For the text-containing cell, return its midpoint in [x, y] coordinate format. 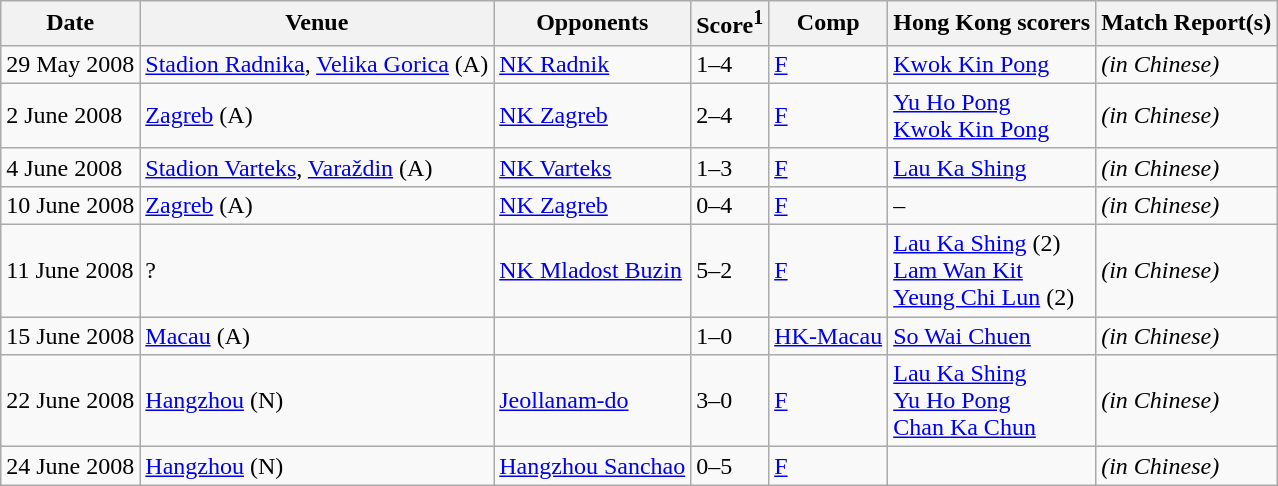
Kwok Kin Pong [992, 64]
1–3 [730, 167]
Comp [828, 24]
10 June 2008 [70, 205]
? [317, 271]
0–5 [730, 466]
Stadion Radnika, Velika Gorica (A) [317, 64]
Venue [317, 24]
NK Mladost Buzin [592, 271]
So Wai Chuen [992, 336]
Hangzhou Sanchao [592, 466]
HK-Macau [828, 336]
2–4 [730, 116]
11 June 2008 [70, 271]
Date [70, 24]
29 May 2008 [70, 64]
Hong Kong scorers [992, 24]
Score1 [730, 24]
Jeollanam-do [592, 401]
22 June 2008 [70, 401]
Macau (A) [317, 336]
Yu Ho Pong Kwok Kin Pong [992, 116]
24 June 2008 [70, 466]
NK Varteks [592, 167]
3–0 [730, 401]
0–4 [730, 205]
Lau Ka Shing (2)Lam Wan KitYeung Chi Lun (2) [992, 271]
– [992, 205]
Lau Ka Shing [992, 167]
Lau Ka Shing Yu Ho Pong Chan Ka Chun [992, 401]
Match Report(s) [1186, 24]
Opponents [592, 24]
1–0 [730, 336]
1–4 [730, 64]
Stadion Varteks, Varaždin (A) [317, 167]
4 June 2008 [70, 167]
NK Radnik [592, 64]
2 June 2008 [70, 116]
15 June 2008 [70, 336]
5–2 [730, 271]
